Detect which cell encompasses the target text, then output its [X, Y] center coordinate. 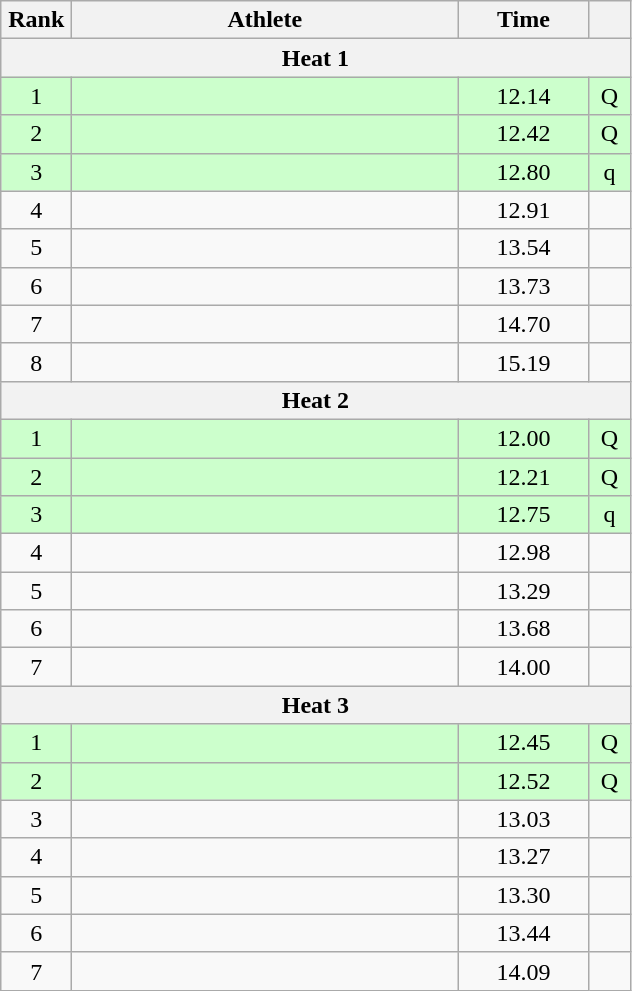
14.00 [524, 667]
14.09 [524, 971]
13.27 [524, 857]
13.73 [524, 286]
12.45 [524, 743]
13.54 [524, 248]
13.30 [524, 895]
Time [524, 20]
15.19 [524, 362]
8 [36, 362]
13.03 [524, 819]
Heat 3 [316, 705]
13.68 [524, 629]
13.29 [524, 591]
12.14 [524, 96]
12.00 [524, 438]
14.70 [524, 324]
Heat 2 [316, 400]
Athlete [265, 20]
12.52 [524, 781]
12.75 [524, 515]
13.44 [524, 933]
12.42 [524, 134]
12.91 [524, 210]
Rank [36, 20]
Heat 1 [316, 58]
12.98 [524, 553]
12.80 [524, 172]
12.21 [524, 477]
